Locate the cell with the specified text and output its [X, Y] center coordinate. 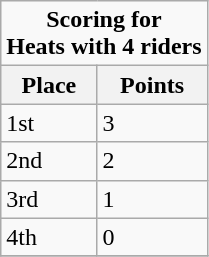
Place [49, 85]
4th [49, 237]
2nd [49, 161]
3rd [49, 199]
Points [152, 85]
3 [152, 123]
Scoring forHeats with 4 riders [104, 34]
1 [152, 199]
2 [152, 161]
1st [49, 123]
0 [152, 237]
